Locate the cell with the specified text and output its [X, Y] center coordinate. 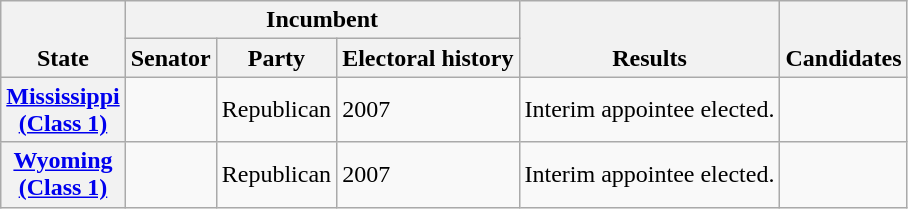
Mississippi(Class 1) [63, 110]
Electoral history [428, 58]
Party [276, 58]
Wyoming(Class 1) [63, 174]
Senator [170, 58]
State [63, 39]
Candidates [844, 39]
Incumbent [322, 20]
Results [650, 39]
